Extract the (x, y) coordinate from the center of the cell holding the provided text.  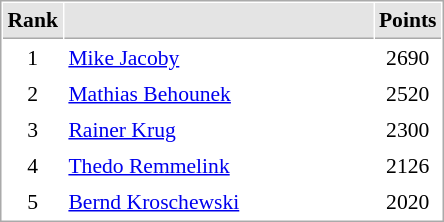
Rainer Krug (218, 129)
Points (408, 21)
Mike Jacoby (218, 57)
1 (32, 57)
2126 (408, 165)
4 (32, 165)
Thedo Remmelink (218, 165)
5 (32, 201)
2020 (408, 201)
2 (32, 93)
2520 (408, 93)
2300 (408, 129)
Bernd Kroschewski (218, 201)
2690 (408, 57)
Rank (32, 21)
Mathias Behounek (218, 93)
3 (32, 129)
